Determine the (X, Y) coordinate at the center of the cell enclosing the given text.  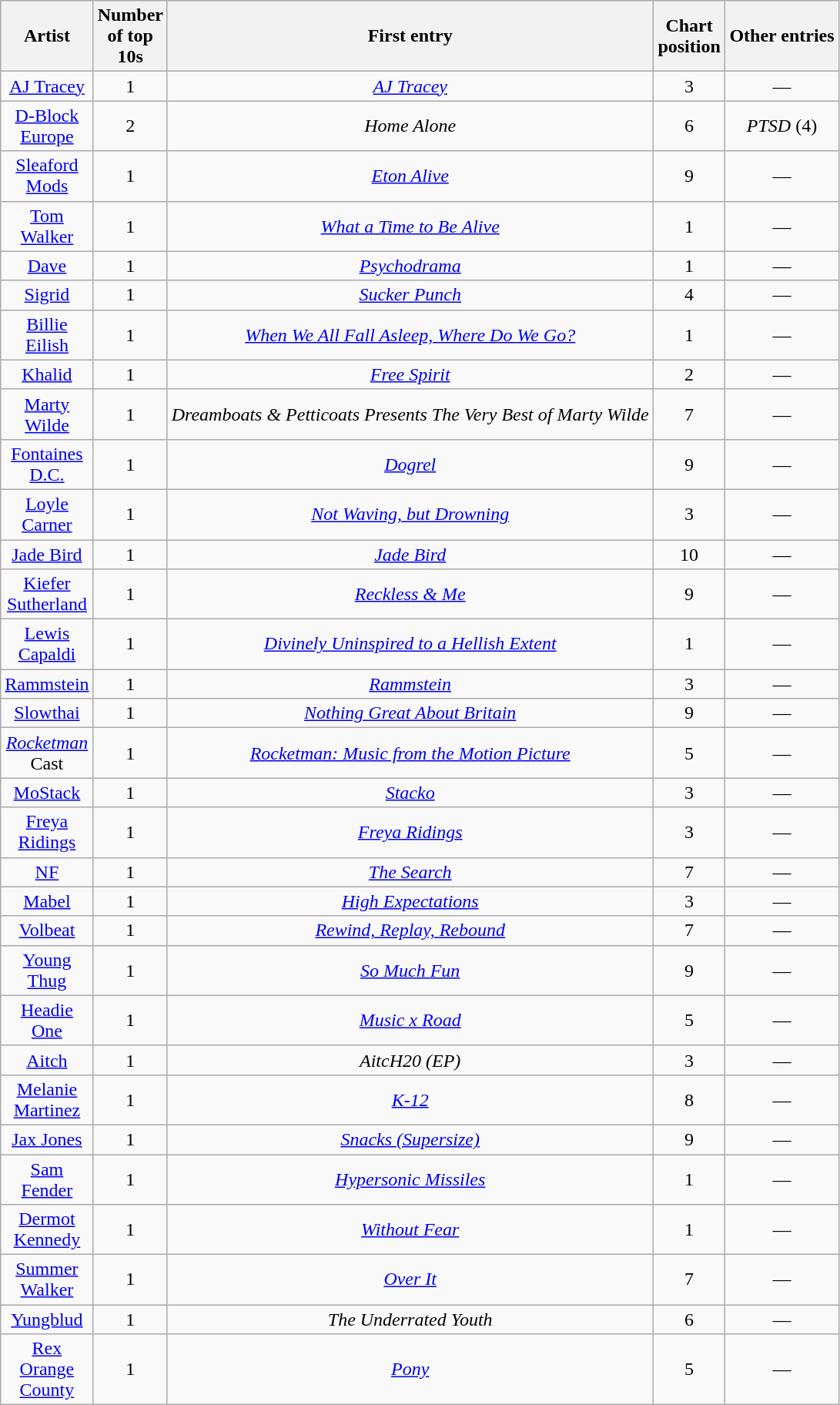
Rocketman: Music from the Motion Picture (410, 753)
First entry (410, 36)
Fontaines D.C. (47, 464)
Mabel (47, 901)
Rocketman Cast (47, 753)
Loyle Carner (47, 515)
Kiefer Sutherland (47, 595)
Hypersonic Missiles (410, 1179)
NF (47, 872)
Stacko (410, 793)
4 (689, 295)
Reckless & Me (410, 595)
Home Alone (410, 126)
Free Spirit (410, 374)
Sigrid (47, 295)
K-12 (410, 1100)
Aitch (47, 1060)
So Much Fun (410, 971)
Dave (47, 266)
Rex Orange County (47, 1370)
What a Time to Be Alive (410, 226)
10 (689, 554)
Music x Road (410, 1020)
Melanie Martinez (47, 1100)
When We All Fall Asleep, Where Do We Go? (410, 334)
MoStack (47, 793)
The Underrated Youth (410, 1319)
Eton Alive (410, 176)
Jax Jones (47, 1139)
Khalid (47, 374)
Psychodrama (410, 266)
Yungblud (47, 1319)
Volbeat (47, 931)
Over It (410, 1280)
Not Waving, but Drowning (410, 515)
Pony (410, 1370)
Billie Eilish (47, 334)
Divinely Uninspired to a Hellish Extent (410, 644)
Artist (47, 36)
Number of top 10s (130, 36)
Rewind, Replay, Rebound (410, 931)
The Search (410, 872)
Chart position (689, 36)
Sam Fender (47, 1179)
Dermot Kennedy (47, 1229)
Marty Wilde (47, 414)
Summer Walker (47, 1280)
Nothing Great About Britain (410, 713)
PTSD (4) (782, 126)
AitcH20 (EP) (410, 1060)
Headie One (47, 1020)
8 (689, 1100)
High Expectations (410, 901)
Slowthai (47, 713)
Sleaford Mods (47, 176)
Sucker Punch (410, 295)
Dogrel (410, 464)
Snacks (Supersize) (410, 1139)
Young Thug (47, 971)
Other entries (782, 36)
Dreamboats & Petticoats Presents The Very Best of Marty Wilde (410, 414)
Without Fear (410, 1229)
Tom Walker (47, 226)
Lewis Capaldi (47, 644)
D-Block Europe (47, 126)
